Search for the cell housing the specified text and yield its (x, y) center coordinate. 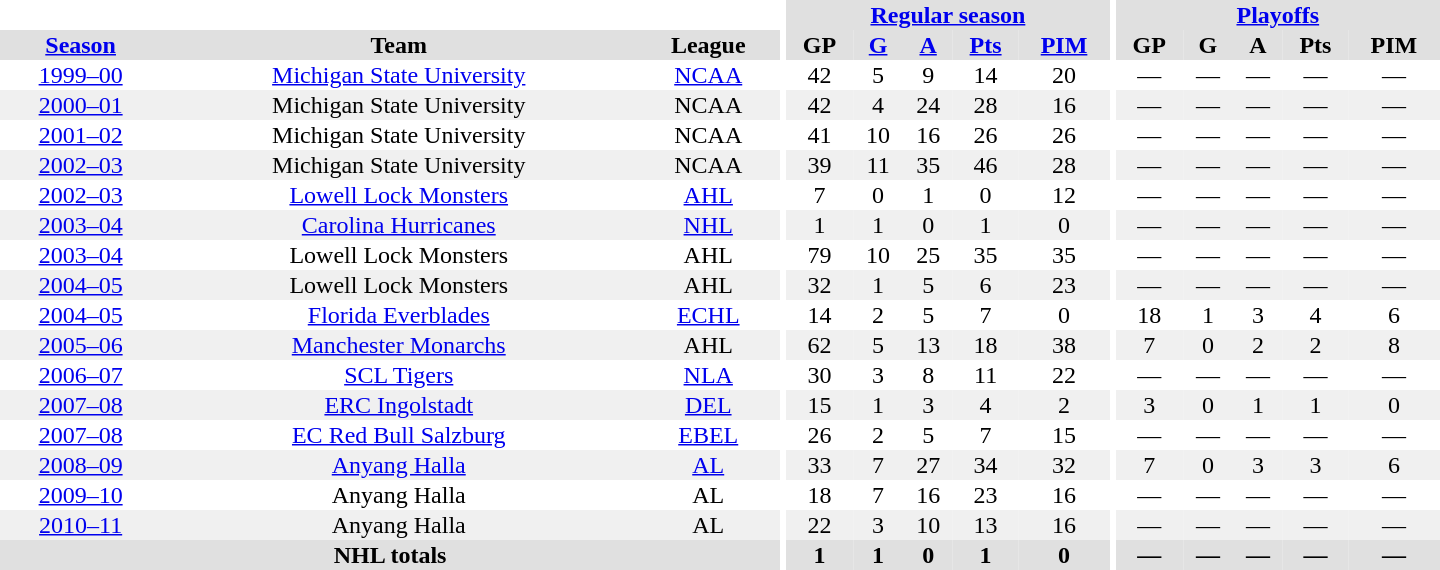
Season (80, 45)
EBEL (708, 435)
League (708, 45)
2000–01 (80, 105)
Manchester Monarchs (398, 345)
2010–11 (80, 525)
ECHL (708, 315)
20 (1064, 75)
9 (928, 75)
30 (820, 375)
33 (820, 465)
27 (928, 465)
41 (820, 135)
NHL (708, 225)
Team (398, 45)
24 (928, 105)
2001–02 (80, 135)
62 (820, 345)
39 (820, 165)
79 (820, 255)
2009–10 (80, 495)
2006–07 (80, 375)
46 (986, 165)
Playoffs (1278, 15)
NHL totals (390, 555)
2008–09 (80, 465)
SCL Tigers (398, 375)
ERC Ingolstadt (398, 405)
Carolina Hurricanes (398, 225)
1999–00 (80, 75)
34 (986, 465)
12 (1064, 195)
Florida Everblades (398, 315)
25 (928, 255)
38 (1064, 345)
Regular season (948, 15)
NLA (708, 375)
EC Red Bull Salzburg (398, 435)
2005–06 (80, 345)
DEL (708, 405)
